Extract the (x, y) coordinate from the center of the cell holding the provided text.  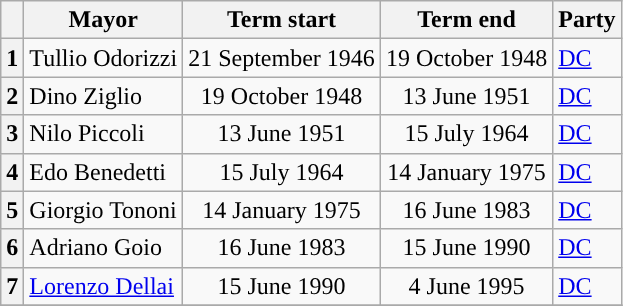
Edo Benedetti (104, 172)
21 September 1946 (282, 58)
Giorgio Tononi (104, 210)
6 (12, 248)
2 (12, 96)
Tullio Odorizzi (104, 58)
4 (12, 172)
Mayor (104, 20)
Nilo Piccoli (104, 134)
7 (12, 286)
1 (12, 58)
3 (12, 134)
5 (12, 210)
Dino Ziglio (104, 96)
Adriano Goio (104, 248)
Party (587, 20)
4 June 1995 (466, 286)
Term start (282, 20)
Term end (466, 20)
Lorenzo Dellai (104, 286)
